Determine the [X, Y] coordinate at the center of the cell enclosing the given text.  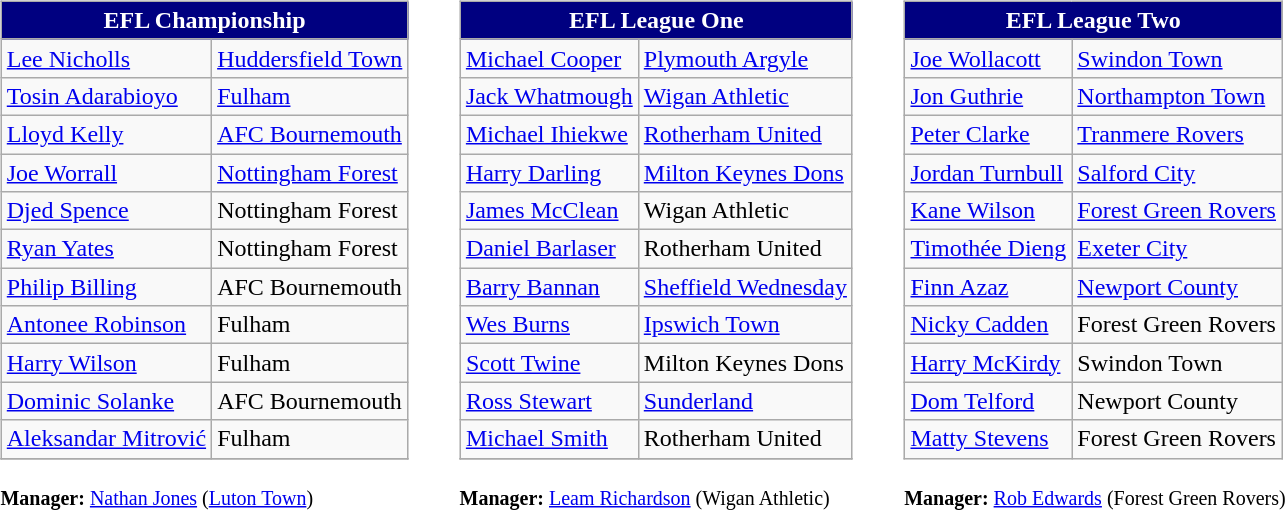
Harry Darling [549, 173]
Tranmere Rovers [1177, 134]
Matty Stevens [988, 439]
Wes Burns [549, 325]
Djed Spence [106, 211]
Finn Azaz [988, 287]
Barry Bannan [549, 287]
Michael Smith [549, 439]
Michael Cooper [549, 58]
Jordan Turnbull [988, 173]
Kane Wilson [988, 211]
Sheffield Wednesday [745, 287]
Nicky Cadden [988, 325]
Peter Clarke [988, 134]
EFL League One [656, 20]
Joe Worrall [106, 173]
Lloyd Kelly [106, 134]
Salford City [1177, 173]
EFL Championship [204, 20]
Ross Stewart [549, 401]
Timothée Dieng [988, 249]
Plymouth Argyle [745, 58]
Dominic Solanke [106, 401]
Exeter City [1177, 249]
Daniel Barlaser [549, 249]
Harry Wilson [106, 363]
Scott Twine [549, 363]
Joe Wollacott [988, 58]
Antonee Robinson [106, 325]
Ipswich Town [745, 325]
Lee Nicholls [106, 58]
Jon Guthrie [988, 96]
Sunderland [745, 401]
Aleksandar Mitrović [106, 439]
Ryan Yates [106, 249]
Philip Billing [106, 287]
EFL League Two [1094, 20]
James McClean [549, 211]
Jack Whatmough [549, 96]
Northampton Town [1177, 96]
Harry McKirdy [988, 363]
Michael Ihiekwe [549, 134]
Dom Telford [988, 401]
Tosin Adarabioyo [106, 96]
Huddersfield Town [310, 58]
